Identify which cell holds the provided text, then report its (x, y) central coordinate. 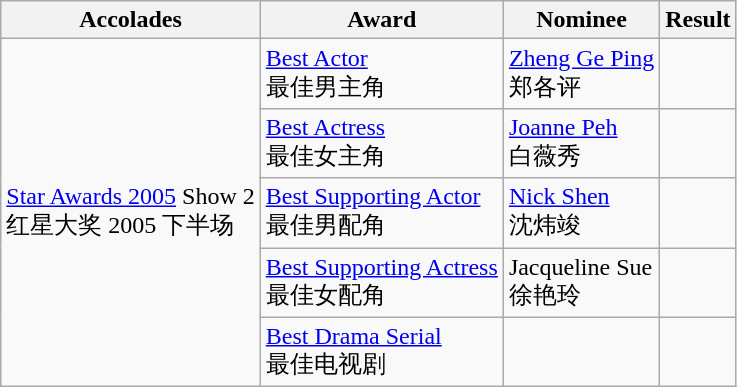
Joanne Peh 白薇秀 (581, 143)
Best Actor 最佳男主角 (382, 74)
Best Supporting Actor 最佳男配角 (382, 213)
Award (382, 20)
Nominee (581, 20)
Best Actress 最佳女主角 (382, 143)
Star Awards 2005 Show 2 红星大奖 2005 下半场 (131, 213)
Jacqueline Sue 徐艳玲 (581, 283)
Result (698, 20)
Best Supporting Actress 最佳女配角 (382, 283)
Accolades (131, 20)
Zheng Ge Ping 郑各评 (581, 74)
Nick Shen 沈炜竣 (581, 213)
Best Drama Serial 最佳电视剧 (382, 352)
